Return the [X, Y] coordinate for the center point of the cell that contains the specified text.  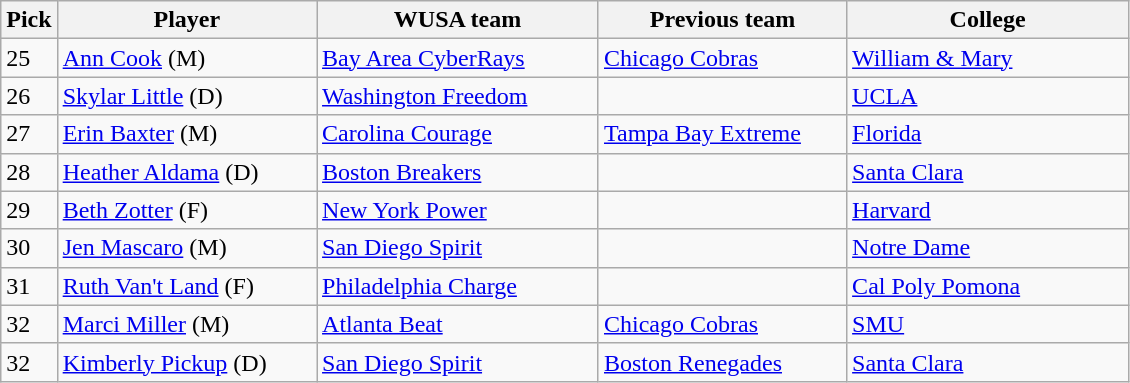
Harvard [988, 210]
30 [29, 248]
Florida [988, 134]
New York Power [458, 210]
Notre Dame [988, 248]
Washington Freedom [458, 96]
Marci Miller (M) [186, 324]
Ann Cook (M) [186, 58]
SMU [988, 324]
Jen Mascaro (M) [186, 248]
Erin Baxter (M) [186, 134]
UCLA [988, 96]
Philadelphia Charge [458, 286]
Tampa Bay Extreme [722, 134]
College [988, 20]
28 [29, 172]
William & Mary [988, 58]
31 [29, 286]
27 [29, 134]
Previous team [722, 20]
Boston Breakers [458, 172]
Ruth Van't Land (F) [186, 286]
26 [29, 96]
Skylar Little (D) [186, 96]
Player [186, 20]
Bay Area CyberRays [458, 58]
Atlanta Beat [458, 324]
29 [29, 210]
Carolina Courage [458, 134]
Boston Renegades [722, 362]
25 [29, 58]
Cal Poly Pomona [988, 286]
Beth Zotter (F) [186, 210]
WUSA team [458, 20]
Pick [29, 20]
Heather Aldama (D) [186, 172]
Kimberly Pickup (D) [186, 362]
